Return the (X, Y) coordinate for the center point of the cell that contains the specified text.  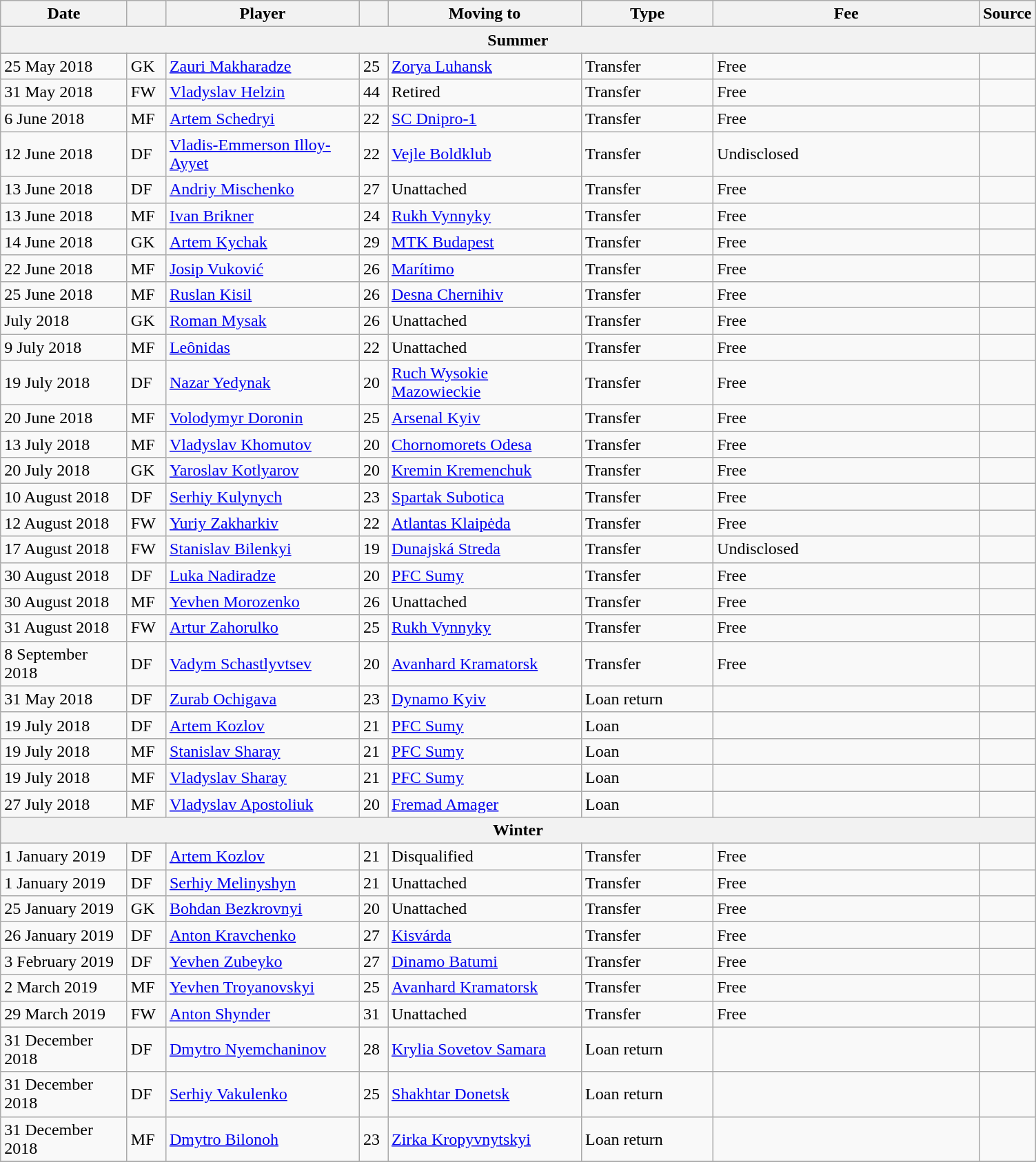
Yevhen Morozenko (262, 602)
Vladyslav Sharay (262, 777)
Moving to (484, 14)
Kremin Kremenchuk (484, 471)
31 August 2018 (64, 628)
Serhiy Melinyshyn (262, 883)
10 August 2018 (64, 497)
MTK Budapest (484, 242)
Yevhen Zubeyko (262, 961)
29 March 2019 (64, 1014)
Luka Nadiradze (262, 575)
Serhiy Kulynych (262, 497)
Spartak Subotica (484, 497)
July 2018 (64, 320)
Andriy Mischenko (262, 190)
Dynamo Kyiv (484, 699)
24 (374, 216)
Vadym Schastlyvtsev (262, 663)
20 July 2018 (64, 471)
Ruch Wysokie Mazowieckie (484, 383)
13 July 2018 (64, 445)
Desna Chernihiv (484, 294)
25 January 2019 (64, 909)
Winter (518, 830)
Vladyslav Apostoliuk (262, 804)
Dunajská Streda (484, 549)
Ivan Brikner (262, 216)
Marítimo (484, 268)
Arsenal Kyiv (484, 418)
26 January 2019 (64, 935)
Ruslan Kisil (262, 294)
8 September 2018 (64, 663)
Fee (846, 14)
Krylia Sovetov Samara (484, 1049)
12 August 2018 (64, 523)
Yaroslav Kotlyarov (262, 471)
Zauri Makharadze (262, 66)
Dmytro Bilonoh (262, 1139)
Kisvárda (484, 935)
22 June 2018 (64, 268)
Leônidas (262, 347)
Yevhen Troyanovskyi (262, 988)
Anton Shynder (262, 1014)
Fremad Amager (484, 804)
Zorya Luhansk (484, 66)
Anton Kravchenko (262, 935)
Stanislav Sharay (262, 751)
28 (374, 1049)
Vladyslav Helzin (262, 92)
17 August 2018 (64, 549)
Josip Vuković (262, 268)
Roman Mysak (262, 320)
3 February 2019 (64, 961)
Disqualified (484, 857)
Player (262, 14)
Shakhtar Donetsk (484, 1094)
27 July 2018 (64, 804)
31 (374, 1014)
Yuriy Zakharkiv (262, 523)
Serhiy Vakulenko (262, 1094)
Artem Schedryi (262, 119)
2 March 2019 (64, 988)
6 June 2018 (64, 119)
Volodymyr Doronin (262, 418)
Stanislav Bilenkyi (262, 549)
Atlantas Klaipėda (484, 523)
Summer (518, 40)
Retired (484, 92)
Dmytro Nyemchaninov (262, 1049)
25 May 2018 (64, 66)
20 June 2018 (64, 418)
Artem Kychak (262, 242)
Date (64, 14)
44 (374, 92)
25 June 2018 (64, 294)
SC Dnipro-1 (484, 119)
12 June 2018 (64, 154)
29 (374, 242)
Chornomorets Odesa (484, 445)
Bohdan Bezkrovnyi (262, 909)
9 July 2018 (64, 347)
Vladis-Emmerson Illoy-Ayyet (262, 154)
Artur Zahorulko (262, 628)
14 June 2018 (64, 242)
19 (374, 549)
Zurab Ochigava (262, 699)
Zirka Kropyvnytskyi (484, 1139)
Nazar Yedynak (262, 383)
Dinamo Batumi (484, 961)
Source (1008, 14)
Type (648, 14)
Vladyslav Khomutov (262, 445)
Vejle Boldklub (484, 154)
